Output the (X, Y) coordinate of the center of the cell containing the given text.  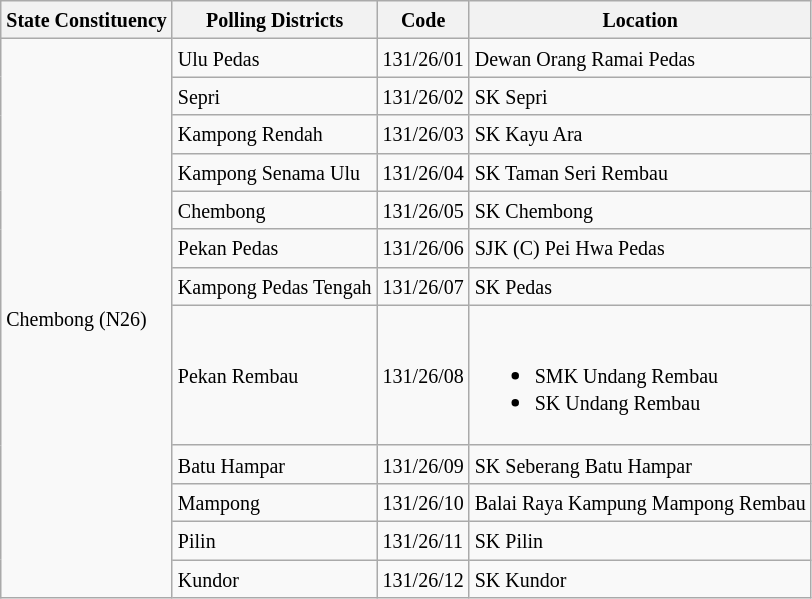
131/26/03 (423, 134)
131/26/12 (423, 579)
Kampong Senama Ulu (274, 172)
SK Sepri (640, 96)
131/26/10 (423, 502)
131/26/11 (423, 540)
131/26/09 (423, 464)
Polling Districts (274, 20)
Kampong Pedas Tengah (274, 286)
131/26/07 (423, 286)
131/26/04 (423, 172)
SK Kayu Ara (640, 134)
State Constituency (87, 20)
SK Chembong (640, 210)
131/26/05 (423, 210)
Code (423, 20)
SK Pedas (640, 286)
Mampong (274, 502)
SK Seberang Batu Hampar (640, 464)
Batu Hampar (274, 464)
Pilin (274, 540)
131/26/02 (423, 96)
131/26/01 (423, 58)
Chembong (274, 210)
Pekan Rembau (274, 375)
131/26/08 (423, 375)
Location (640, 20)
131/26/06 (423, 248)
Chembong (N26) (87, 318)
SK Taman Seri Rembau (640, 172)
Pekan Pedas (274, 248)
SK Kundor (640, 579)
Sepri (274, 96)
Kundor (274, 579)
SJK (C) Pei Hwa Pedas (640, 248)
Dewan Orang Ramai Pedas (640, 58)
Balai Raya Kampung Mampong Rembau (640, 502)
SK Pilin (640, 540)
Kampong Rendah (274, 134)
SMK Undang RembauSK Undang Rembau (640, 375)
Ulu Pedas (274, 58)
